Locate the cell with the specified text and output its (X, Y) center coordinate. 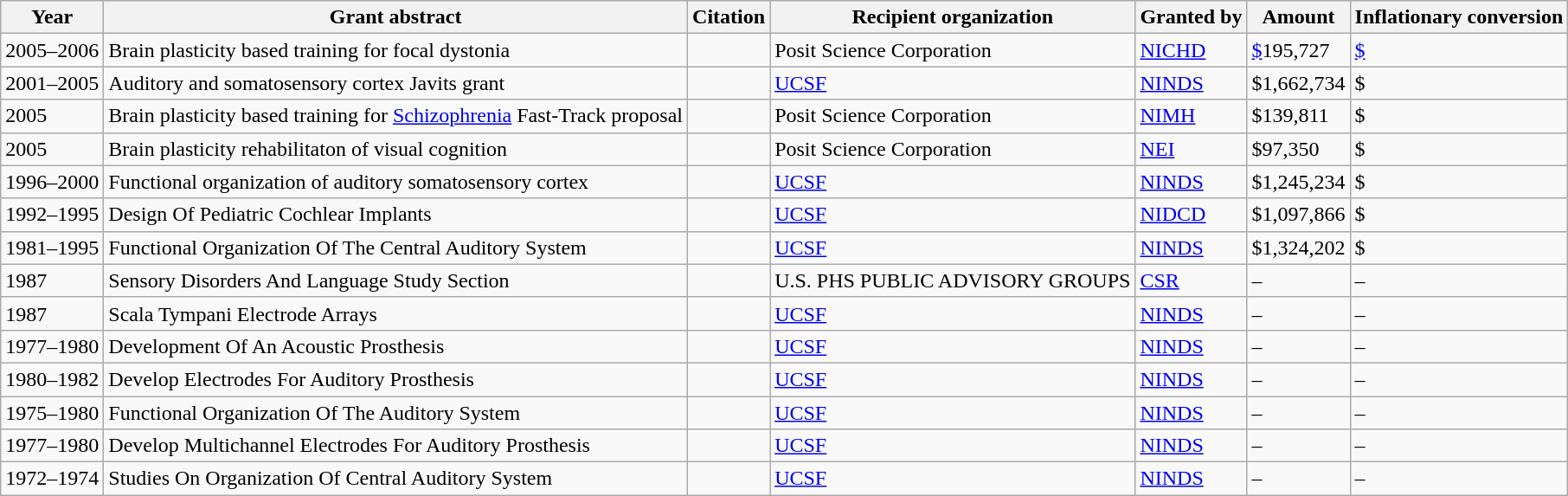
Functional organization of auditory somatosensory cortex (396, 182)
1992–1995 (52, 215)
$1,245,234 (1298, 182)
Amount (1298, 17)
$97,350 (1298, 149)
NICHD (1191, 50)
Auditory and somatosensory cortex Javits grant (396, 83)
$1,662,734 (1298, 83)
NIDCD (1191, 215)
Grant abstract (396, 17)
Functional Organization Of The Central Auditory System (396, 248)
Design Of Pediatric Cochlear Implants (396, 215)
Granted by (1191, 17)
$1,324,202 (1298, 248)
1981–1995 (52, 248)
2001–2005 (52, 83)
Citation (729, 17)
Development Of An Acoustic Prosthesis (396, 346)
$1,097,866 (1298, 215)
Develop Multichannel Electrodes For Auditory Prosthesis (396, 446)
Recipient organization (953, 17)
1980–1982 (52, 379)
Inflationary conversion (1459, 17)
NIMH (1191, 116)
Year (52, 17)
$139,811 (1298, 116)
Brain plasticity rehabilitaton of visual cognition (396, 149)
Brain plasticity based training for Schizophrenia Fast-Track proposal (396, 116)
2005–2006 (52, 50)
NEI (1191, 149)
1972–1974 (52, 479)
CSR (1191, 280)
$195,727 (1298, 50)
Develop Electrodes For Auditory Prosthesis (396, 379)
Functional Organization Of The Auditory System (396, 413)
Brain plasticity based training for focal dystonia (396, 50)
1996–2000 (52, 182)
Studies On Organization Of Central Auditory System (396, 479)
Sensory Disorders And Language Study Section (396, 280)
U.S. PHS PUBLIC ADVISORY GROUPS (953, 280)
1975–1980 (52, 413)
Scala Tympani Electrode Arrays (396, 313)
